Determine the [X, Y] coordinate at the center of the cell enclosing the given text.  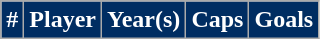
Year(s) [144, 20]
Goals [284, 20]
Player [63, 20]
Caps [218, 20]
# [12, 20]
